Capture the cell that displays the provided text and extract its (X, Y) central coordinate. 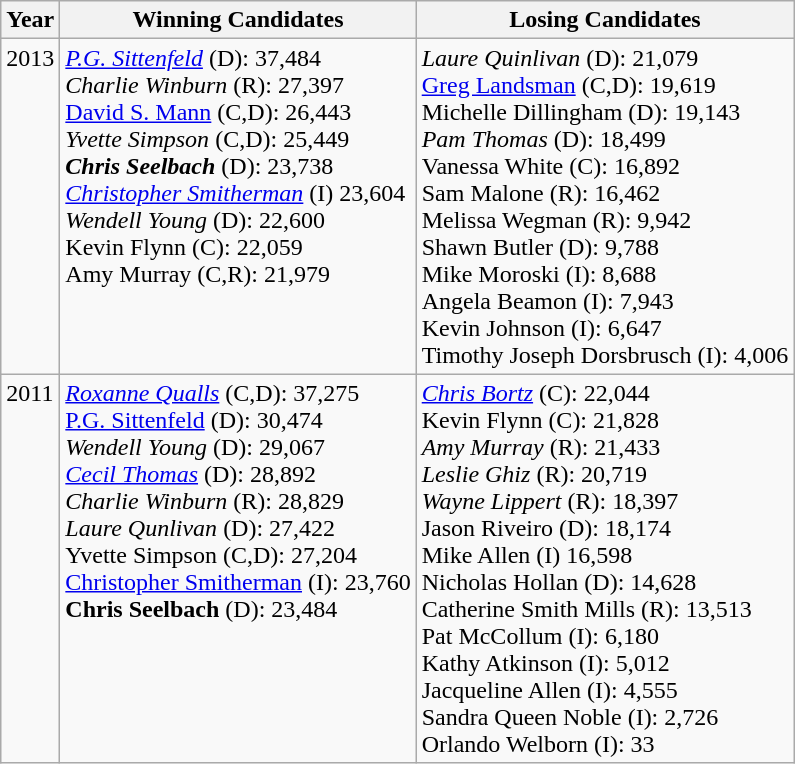
Year (30, 20)
Winning Candidates (238, 20)
2013 (30, 206)
Losing Candidates (605, 20)
2011 (30, 568)
